Return the [x, y] coordinate for the center point of the cell that contains the specified text.  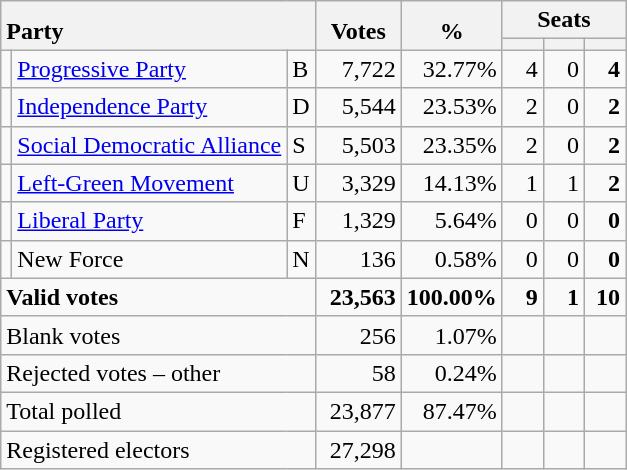
Rejected votes – other [158, 373]
F [301, 221]
1.07% [452, 335]
0.58% [452, 259]
9 [522, 297]
Registered electors [158, 449]
7,722 [358, 69]
Party [158, 26]
5,503 [358, 145]
23,563 [358, 297]
Votes [358, 26]
58 [358, 373]
Progressive Party [150, 69]
Social Democratic Alliance [150, 145]
27,298 [358, 449]
32.77% [452, 69]
23.53% [452, 107]
5.64% [452, 221]
% [452, 26]
Blank votes [158, 335]
Liberal Party [150, 221]
Total polled [158, 411]
10 [604, 297]
D [301, 107]
5,544 [358, 107]
0.24% [452, 373]
New Force [150, 259]
23,877 [358, 411]
136 [358, 259]
Independence Party [150, 107]
Seats [564, 20]
1,329 [358, 221]
S [301, 145]
256 [358, 335]
Valid votes [158, 297]
B [301, 69]
87.47% [452, 411]
U [301, 183]
14.13% [452, 183]
3,329 [358, 183]
Left-Green Movement [150, 183]
N [301, 259]
100.00% [452, 297]
23.35% [452, 145]
